Capture the cell that displays the provided text and extract its (X, Y) central coordinate. 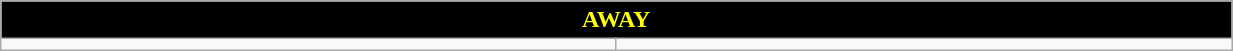
AWAY (616, 20)
